Detect which cell encompasses the target text, then output its (X, Y) center coordinate. 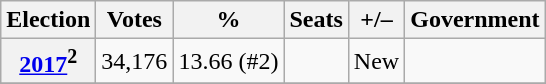
Seats (316, 20)
New (376, 62)
Government (475, 20)
% (228, 20)
34,176 (134, 62)
+/– (376, 20)
Election (48, 20)
13.66 (#2) (228, 62)
20172 (48, 62)
Votes (134, 20)
